For the text-containing cell, return its midpoint in (X, Y) coordinate format. 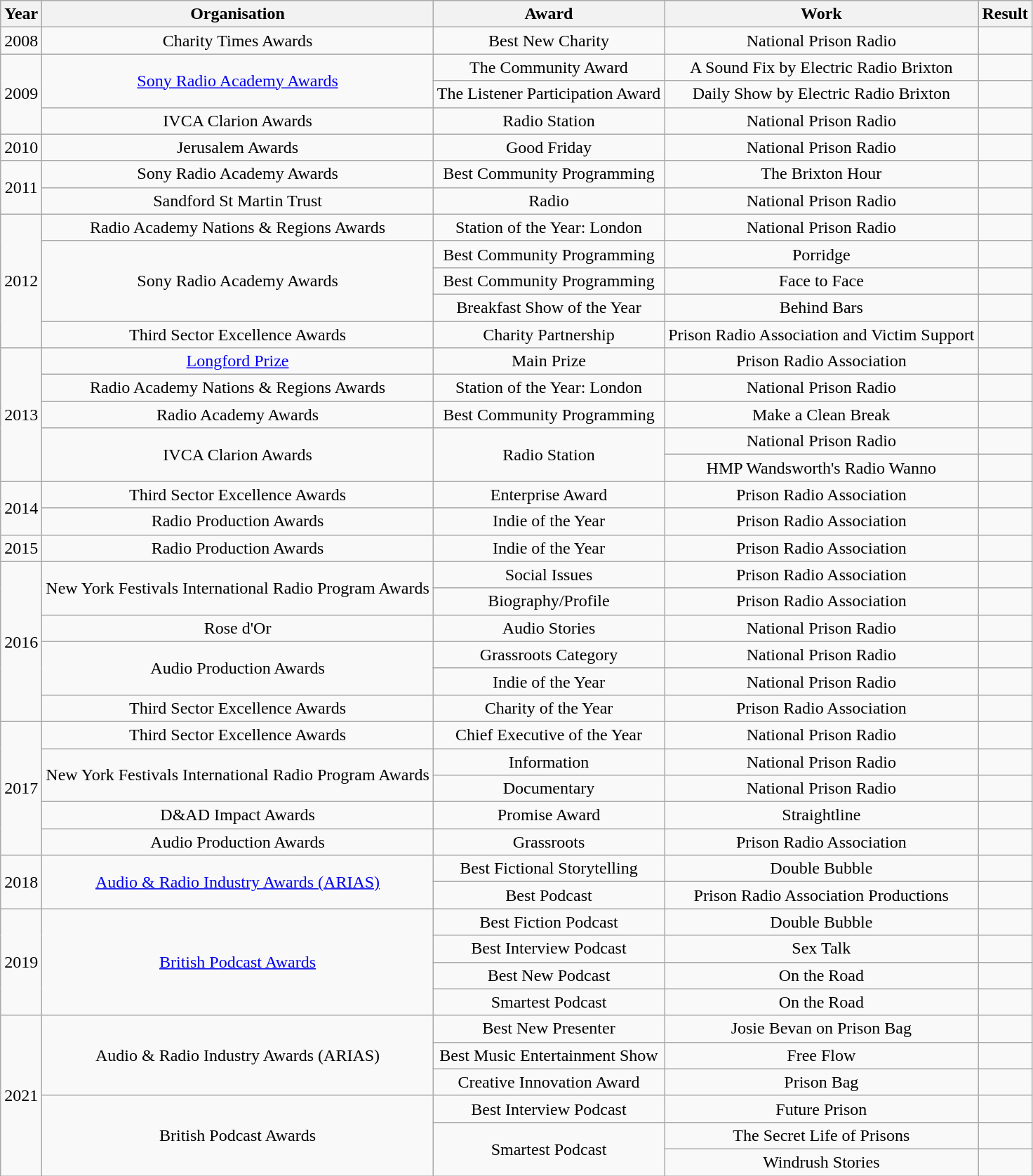
Best Podcast (549, 895)
Main Prize (549, 361)
Future Prison (821, 1109)
A Sound Fix by Electric Radio Brixton (821, 67)
Charity Partnership (549, 335)
The Secret Life of Prisons (821, 1135)
Social Issues (549, 575)
2021 (21, 1095)
Make a Clean Break (821, 415)
HMP Wandsworth's Radio Wanno (821, 468)
Prison Radio Association Productions (821, 895)
Award (549, 14)
Chief Executive of the Year (549, 735)
Creative Innovation Award (549, 1082)
Jerusalem Awards (237, 147)
Organisation (237, 14)
Documentary (549, 789)
Prison Bag (821, 1082)
Prison Radio Association and Victim Support (821, 335)
Longford Prize (237, 361)
Result (1005, 14)
Year (21, 14)
2011 (21, 187)
Work (821, 14)
2012 (21, 281)
2019 (21, 962)
Radio (549, 201)
Best Music Entertainment Show (549, 1055)
Josie Bevan on Prison Bag (821, 1029)
2015 (21, 548)
Best Fiction Podcast (549, 922)
Straightline (821, 815)
Biography/Profile (549, 601)
Behind Bars (821, 307)
Grassroots (549, 842)
Grassroots Category (549, 655)
Promise Award (549, 815)
Porridge (821, 254)
Windrush Stories (821, 1162)
Rose d'Or (237, 628)
Charity Times Awards (237, 41)
Enterprise Award (549, 495)
D&AD Impact Awards (237, 815)
2014 (21, 508)
Face to Face (821, 281)
Daily Show by Electric Radio Brixton (821, 94)
Charity of the Year (549, 708)
2009 (21, 94)
Good Friday (549, 147)
Best New Podcast (549, 975)
Breakfast Show of the Year (549, 307)
2016 (21, 641)
2017 (21, 788)
2008 (21, 41)
Best Fictional Storytelling (549, 869)
2010 (21, 147)
The Brixton Hour (821, 174)
Best New Presenter (549, 1029)
2018 (21, 882)
Free Flow (821, 1055)
Sex Talk (821, 949)
Sandford St Martin Trust (237, 201)
Best New Charity (549, 41)
2013 (21, 415)
The Listener Participation Award (549, 94)
The Community Award (549, 67)
Audio Stories (549, 628)
Radio Academy Awards (237, 415)
Information (549, 761)
